Identify which cell holds the provided text, then report its [x, y] central coordinate. 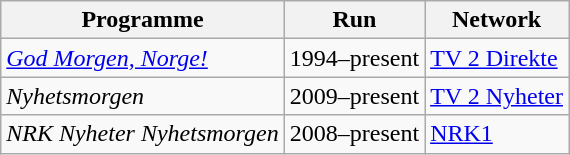
TV 2 Nyheter [497, 96]
2008–present [354, 134]
Run [354, 20]
TV 2 Direkte [497, 58]
NRK1 [497, 134]
Programme [142, 20]
NRK Nyheter Nyhetsmorgen [142, 134]
Network [497, 20]
1994–present [354, 58]
God Morgen, Norge! [142, 58]
Nyhetsmorgen [142, 96]
2009–present [354, 96]
